Output the (X, Y) coordinate of the center of the cell containing the given text.  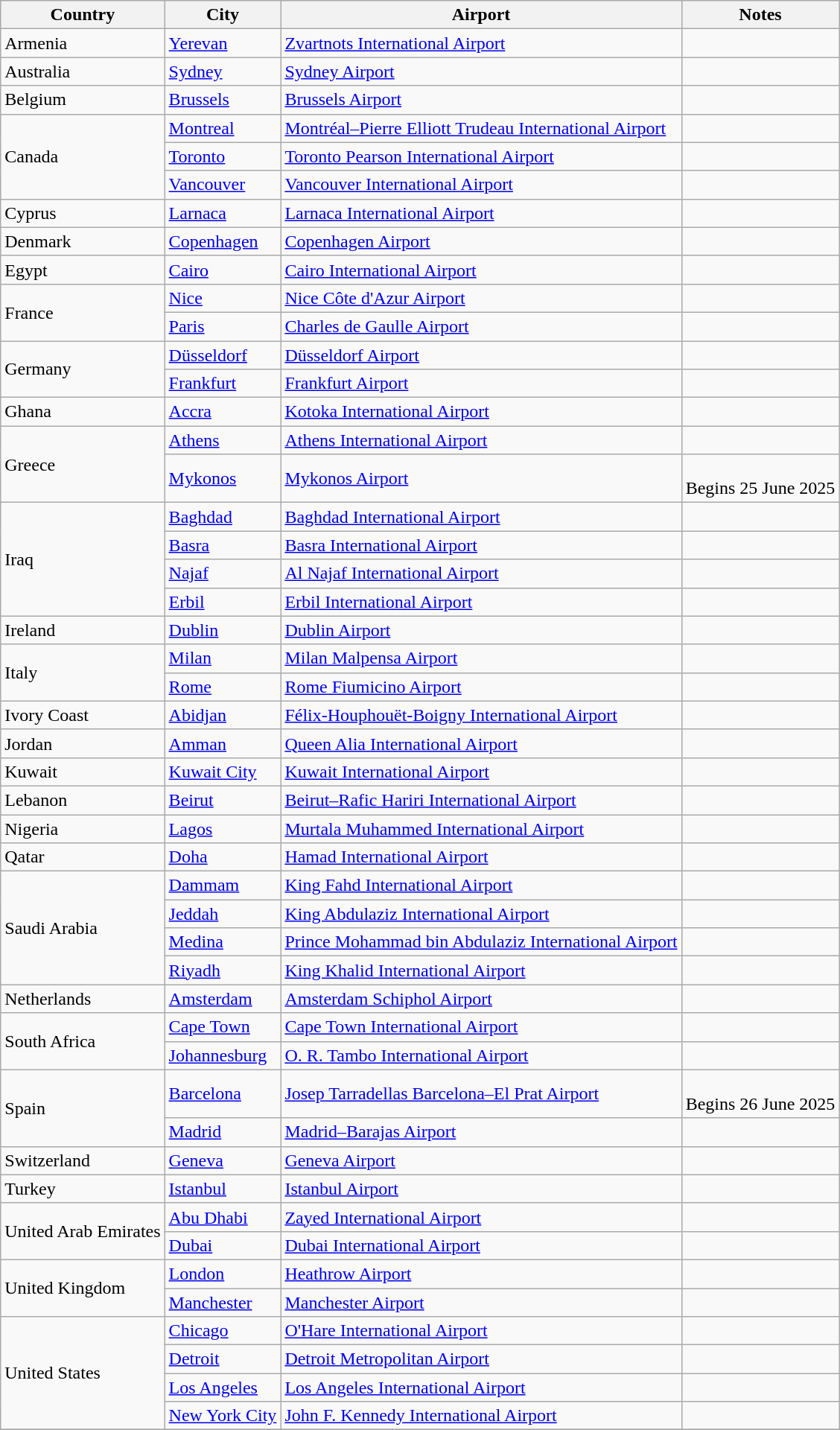
Ivory Coast (83, 715)
Mykonos (223, 478)
Saudi Arabia (83, 928)
Paris (223, 326)
Amsterdam (223, 999)
Toronto Pearson International Airport (481, 156)
Charles de Gaulle Airport (481, 326)
City (223, 15)
Vancouver (223, 185)
Félix-Houphouët-Boigny International Airport (481, 715)
Australia (83, 71)
Dubai International Airport (481, 1245)
Yerevan (223, 43)
Cairo (223, 270)
Spain (83, 1108)
Iraq (83, 559)
Italy (83, 673)
Zayed International Airport (481, 1217)
Cape Town (223, 1027)
Frankfurt Airport (481, 384)
Chicago (223, 1331)
Najaf (223, 573)
Ireland (83, 630)
Milan Malpensa Airport (481, 658)
Zvartnots International Airport (481, 43)
Brussels Airport (481, 100)
Düsseldorf (223, 355)
King Abdulaziz International Airport (481, 914)
Erbil (223, 602)
Heathrow Airport (481, 1274)
Murtala Muhammed International Airport (481, 829)
Copenhagen Airport (481, 241)
Amsterdam Schiphol Airport (481, 999)
King Khalid International Airport (481, 970)
Johannesburg (223, 1055)
Cyprus (83, 213)
Baghdad (223, 517)
Basra (223, 545)
Detroit Metropolitan Airport (481, 1359)
Athens (223, 440)
Madrid–Barajas Airport (481, 1132)
Greece (83, 465)
Sydney (223, 71)
Queen Alia International Airport (481, 743)
France (83, 312)
Athens International Airport (481, 440)
Riyadh (223, 970)
Lagos (223, 829)
Al Najaf International Airport (481, 573)
Lebanon (83, 800)
Frankfurt (223, 384)
Accra (223, 412)
Dublin (223, 630)
Doha (223, 857)
Germany (83, 369)
King Fahd International Airport (481, 886)
Nice (223, 298)
Armenia (83, 43)
Qatar (83, 857)
Erbil International Airport (481, 602)
London (223, 1274)
Basra International Airport (481, 545)
Turkey (83, 1189)
Belgium (83, 100)
United States (83, 1373)
Country (83, 15)
Larnaca (223, 213)
Geneva (223, 1160)
Dublin Airport (481, 630)
Nice Côte d'Azur Airport (481, 298)
Manchester Airport (481, 1303)
Rome Fiumicino Airport (481, 687)
Abidjan (223, 715)
Los Angeles (223, 1388)
Madrid (223, 1132)
Begins 26 June 2025 (760, 1093)
Baghdad International Airport (481, 517)
Toronto (223, 156)
Vancouver International Airport (481, 185)
Egypt (83, 270)
Medina (223, 942)
Cape Town International Airport (481, 1027)
Abu Dhabi (223, 1217)
Airport (481, 15)
Los Angeles International Airport (481, 1388)
Cairo International Airport (481, 270)
Netherlands (83, 999)
Detroit (223, 1359)
Switzerland (83, 1160)
Denmark (83, 241)
Josep Tarradellas Barcelona–El Prat Airport (481, 1093)
Kotoka International Airport (481, 412)
Istanbul Airport (481, 1189)
Barcelona (223, 1093)
Geneva Airport (481, 1160)
Beirut (223, 800)
Beirut–Rafic Hariri International Airport (481, 800)
Prince Mohammad bin Abdulaziz International Airport (481, 942)
O. R. Tambo International Airport (481, 1055)
Istanbul (223, 1189)
John F. Kennedy International Airport (481, 1416)
Jeddah (223, 914)
Begins 25 June 2025 (760, 478)
O'Hare International Airport (481, 1331)
United Arab Emirates (83, 1231)
Notes (760, 15)
Hamad International Airport (481, 857)
Kuwait International Airport (481, 772)
Dammam (223, 886)
Mykonos Airport (481, 478)
Kuwait City (223, 772)
New York City (223, 1416)
Dubai (223, 1245)
Milan (223, 658)
Rome (223, 687)
South Africa (83, 1041)
Canada (83, 156)
Kuwait (83, 772)
Copenhagen (223, 241)
Sydney Airport (481, 71)
Montreal (223, 128)
Amman (223, 743)
United Kingdom (83, 1288)
Jordan (83, 743)
Brussels (223, 100)
Nigeria (83, 829)
Ghana (83, 412)
Larnaca International Airport (481, 213)
Düsseldorf Airport (481, 355)
Manchester (223, 1303)
Montréal–Pierre Elliott Trudeau International Airport (481, 128)
